Locate the cell with the specified text and output its [X, Y] center coordinate. 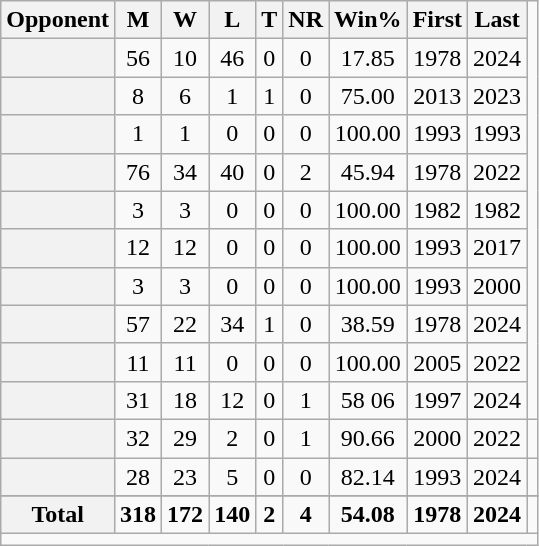
6 [186, 96]
1997 [437, 400]
Total [58, 515]
54.08 [368, 515]
8 [138, 96]
2017 [498, 248]
W [186, 20]
28 [138, 477]
58 06 [368, 400]
5 [232, 477]
T [270, 20]
75.00 [368, 96]
Last [498, 20]
172 [186, 515]
38.59 [368, 324]
First [437, 20]
L [232, 20]
29 [186, 438]
76 [138, 172]
90.66 [368, 438]
45.94 [368, 172]
Opponent [58, 20]
18 [186, 400]
2023 [498, 96]
31 [138, 400]
NR [306, 20]
2005 [437, 362]
2013 [437, 96]
56 [138, 58]
46 [232, 58]
17.85 [368, 58]
40 [232, 172]
32 [138, 438]
23 [186, 477]
10 [186, 58]
140 [232, 515]
M [138, 20]
Win% [368, 20]
4 [306, 515]
57 [138, 324]
318 [138, 515]
22 [186, 324]
82.14 [368, 477]
